Detect which cell encompasses the target text, then output its (x, y) center coordinate. 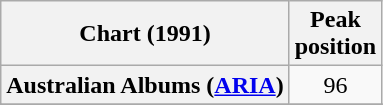
96 (335, 85)
Australian Albums (ARIA) (145, 85)
Chart (1991) (145, 34)
Peakposition (335, 34)
